Provide the [x, y] coordinate of the cell's center where the given text is located.  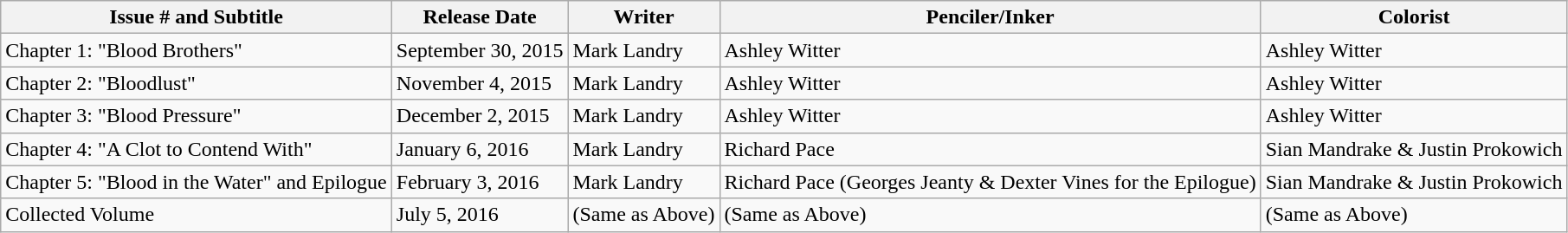
Richard Pace [990, 149]
Issue # and Subtitle [197, 17]
Writer [644, 17]
Chapter 5: "Blood in the Water" and Epilogue [197, 182]
November 4, 2015 [480, 83]
Chapter 3: "Blood Pressure" [197, 116]
July 5, 2016 [480, 215]
February 3, 2016 [480, 182]
Colorist [1414, 17]
January 6, 2016 [480, 149]
December 2, 2015 [480, 116]
Chapter 1: "Blood Brothers" [197, 50]
Chapter 4: "A Clot to Contend With" [197, 149]
September 30, 2015 [480, 50]
Collected Volume [197, 215]
Richard Pace (Georges Jeanty & Dexter Vines for the Epilogue) [990, 182]
Chapter 2: "Bloodlust" [197, 83]
Penciler/Inker [990, 17]
Release Date [480, 17]
